Return the (x, y) coordinate for the center point of the cell that contains the specified text.  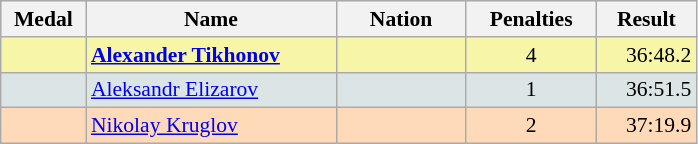
Medal (44, 19)
37:19.9 (646, 126)
Result (646, 19)
Alexander Tikhonov (211, 55)
1 (531, 90)
2 (531, 126)
Name (211, 19)
36:48.2 (646, 55)
4 (531, 55)
Penalties (531, 19)
Nation (401, 19)
Nikolay Kruglov (211, 126)
Aleksandr Elizarov (211, 90)
36:51.5 (646, 90)
